From the cell containing the given text, extract its center point as [X, Y] coordinate. 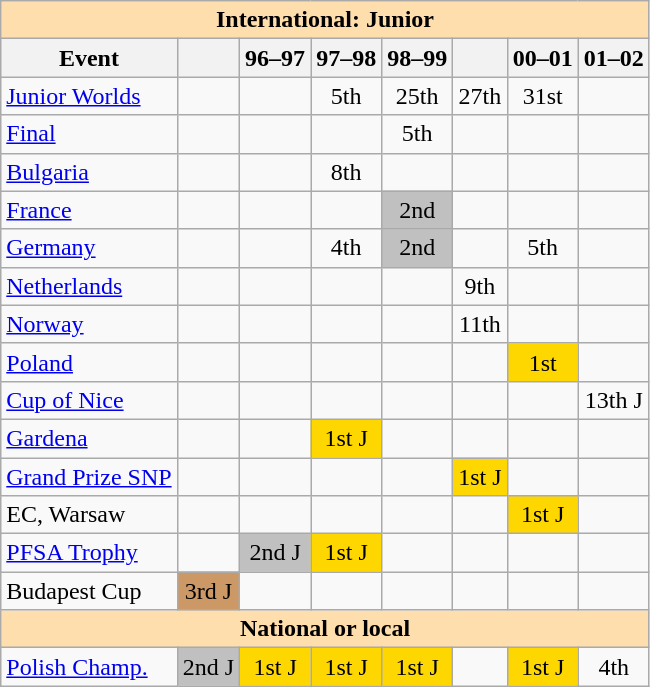
96–97 [276, 58]
01–02 [614, 58]
International: Junior [326, 20]
Junior Worlds [89, 96]
France [89, 210]
Netherlands [89, 286]
Poland [89, 362]
98–99 [418, 58]
27th [480, 96]
Final [89, 134]
Germany [89, 248]
3rd J [208, 591]
Gardena [89, 438]
25th [418, 96]
Event [89, 58]
13th J [614, 400]
Polish Champ. [89, 667]
Bulgaria [89, 172]
8th [346, 172]
00–01 [542, 58]
PFSA Trophy [89, 553]
National or local [326, 629]
Cup of Nice [89, 400]
Budapest Cup [89, 591]
9th [480, 286]
11th [480, 324]
EC, Warsaw [89, 515]
97–98 [346, 58]
Grand Prize SNP [89, 477]
31st [542, 96]
1st [542, 362]
Norway [89, 324]
